For the text-containing cell, return its midpoint in [X, Y] coordinate format. 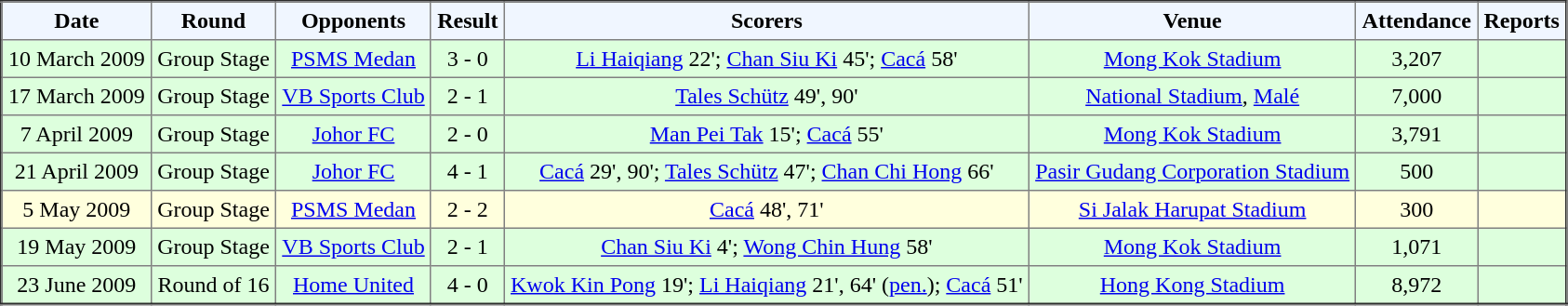
500 [1417, 171]
Result [467, 20]
3,207 [1417, 59]
Cacá 29', 90'; Tales Schütz 47'; Chan Chi Hong 66' [766, 171]
Man Pei Tak 15'; Cacá 55' [766, 134]
4 - 0 [467, 285]
Attendance [1417, 20]
Opponents [353, 20]
5 May 2009 [76, 209]
Kwok Kin Pong 19'; Li Haiqiang 21', 64' (pen.); Cacá 51' [766, 285]
Round [213, 20]
8,972 [1417, 285]
Date [76, 20]
2 - 0 [467, 134]
19 May 2009 [76, 246]
Round of 16 [213, 285]
Tales Schütz 49', 90' [766, 96]
Chan Siu Ki 4'; Wong Chin Hung 58' [766, 246]
3 - 0 [467, 59]
23 June 2009 [76, 285]
4 - 1 [467, 171]
Hong Kong Stadium [1192, 285]
3,791 [1417, 134]
Home United [353, 285]
Cacá 48', 71' [766, 209]
7,000 [1417, 96]
2 - 2 [467, 209]
Scorers [766, 20]
Li Haiqiang 22'; Chan Siu Ki 45'; Cacá 58' [766, 59]
1,071 [1417, 246]
7 April 2009 [76, 134]
Pasir Gudang Corporation Stadium [1192, 171]
17 March 2009 [76, 96]
National Stadium, Malé [1192, 96]
300 [1417, 209]
21 April 2009 [76, 171]
10 March 2009 [76, 59]
Si Jalak Harupat Stadium [1192, 209]
Reports [1522, 20]
Venue [1192, 20]
